Find where the given text appears and provide that cell's center as [X, Y] coordinate. 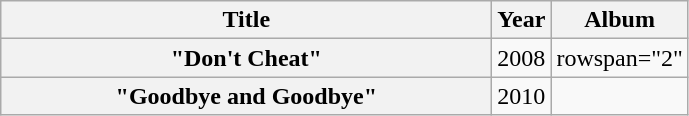
"Goodbye and Goodbye" [246, 96]
rowspan="2" [620, 58]
Title [246, 20]
2008 [522, 58]
Album [620, 20]
Year [522, 20]
2010 [522, 96]
"Don't Cheat" [246, 58]
